Scan for the cell matching the given text and deliver its [x, y] coordinate at center. 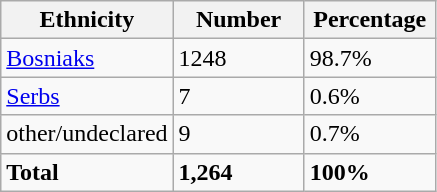
Serbs [87, 96]
100% [370, 172]
7 [238, 96]
1248 [238, 58]
98.7% [370, 58]
0.6% [370, 96]
Total [87, 172]
Percentage [370, 20]
0.7% [370, 134]
other/undeclared [87, 134]
Bosniaks [87, 58]
Ethnicity [87, 20]
1,264 [238, 172]
9 [238, 134]
Number [238, 20]
